Return the [x, y] coordinate for the center point of the cell that contains the specified text.  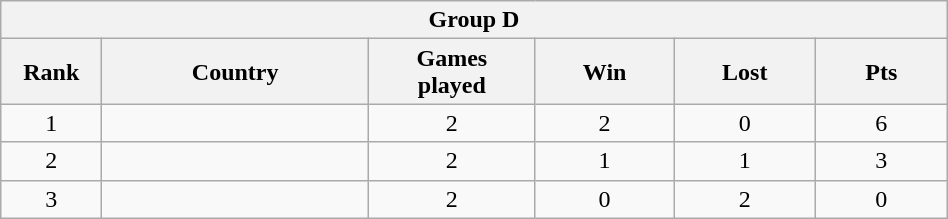
Group D [474, 20]
Lost [744, 72]
6 [881, 123]
Country [236, 72]
Rank [52, 72]
Games played [452, 72]
Pts [881, 72]
Win [604, 72]
